Scan for the cell matching the given text and deliver its [X, Y] coordinate at center. 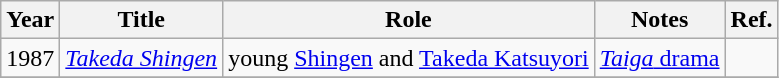
Notes [660, 20]
Takeda Shingen [142, 58]
young Shingen and Takeda Katsuyori [409, 58]
1987 [30, 58]
Title [142, 20]
Ref. [752, 20]
Taiga drama [660, 58]
Year [30, 20]
Role [409, 20]
